Pinpoint the cell where the given text exists, returning its (X, Y) midpoint coordinate. 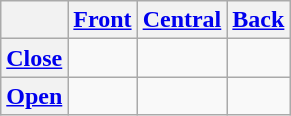
Close (34, 58)
Central (182, 20)
Open (34, 96)
Front (102, 20)
Back (258, 20)
